Find where the given text appears and provide that cell's center as [x, y] coordinate. 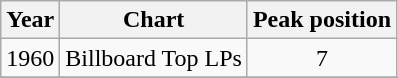
Peak position [322, 20]
Billboard Top LPs [154, 58]
Year [30, 20]
Chart [154, 20]
1960 [30, 58]
7 [322, 58]
